Find where the given text appears and provide that cell's center as (X, Y) coordinate. 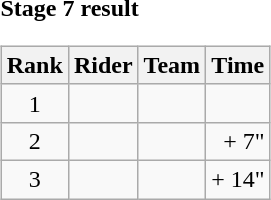
Rider (103, 65)
1 (34, 103)
+ 14" (238, 179)
Rank (34, 65)
3 (34, 179)
Team (172, 65)
Time (238, 65)
2 (34, 141)
+ 7" (238, 141)
